For the text-containing cell, return its midpoint in (X, Y) coordinate format. 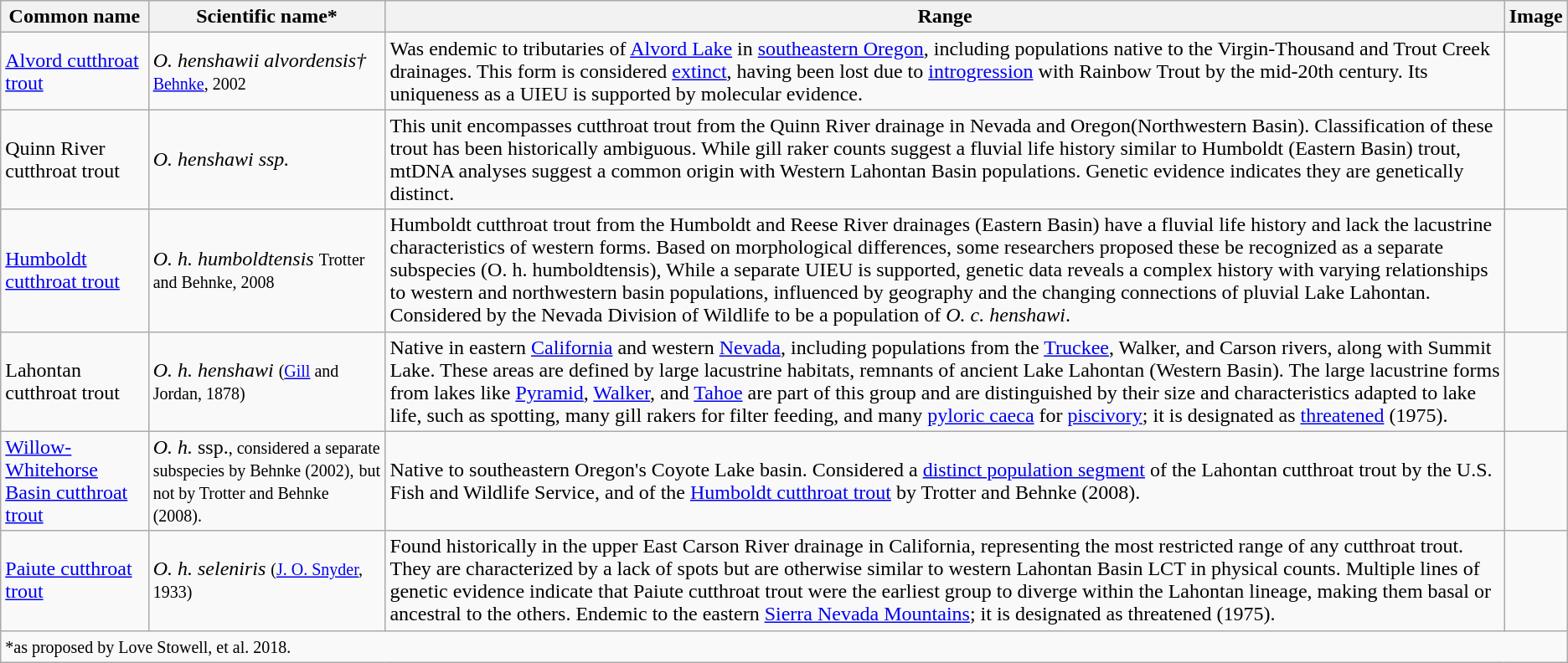
O. h. seleniris (J. O. Snyder, 1933) (266, 581)
O. h. henshawi (Gill and Jordan, 1878) (266, 382)
Range (945, 17)
O. henshawii alvordensis† Behnke, 2002 (266, 71)
Paiute cutthroat trout (75, 581)
O. h. ssp., considered a separate subspecies by Behnke (2002), but not by Trotter and Behnke (2008). (266, 481)
Lahontan cutthroat trout (75, 382)
Quinn River cutthroat trout (75, 159)
Common name (75, 17)
O. henshawi ssp. (266, 159)
Humboldt cutthroat trout (75, 270)
Image (1536, 17)
Scientific name* (266, 17)
Willow-Whitehorse Basin cutthroat trout (75, 481)
O. h. humboldtensis Trotter and Behnke, 2008 (266, 270)
*as proposed by Love Stowell, et al. 2018. (784, 646)
Alvord cutthroat trout (75, 71)
